From the cell containing the given text, extract its center point as [X, Y] coordinate. 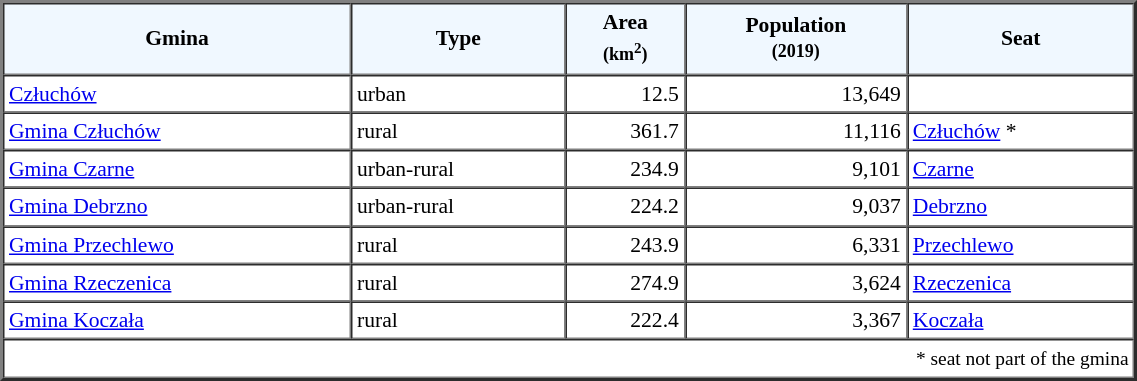
361.7 [626, 131]
Gmina Rzeczenica [177, 283]
Gmina Człuchów [177, 131]
Gmina Koczała [177, 321]
234.9 [626, 169]
Przechlewo [1021, 245]
3,624 [796, 283]
3,367 [796, 321]
Gmina Przechlewo [177, 245]
274.9 [626, 283]
Rzeczenica [1021, 283]
Gmina [177, 38]
243.9 [626, 245]
6,331 [796, 245]
Seat [1021, 38]
Type [458, 38]
9,037 [796, 207]
Population(2019) [796, 38]
Koczała [1021, 321]
9,101 [796, 169]
12.5 [626, 93]
Czarne [1021, 169]
Człuchów [177, 93]
Debrzno [1021, 207]
urban [458, 93]
Gmina Debrzno [177, 207]
13,649 [796, 93]
Gmina Czarne [177, 169]
11,116 [796, 131]
* seat not part of the gmina [569, 359]
222.4 [626, 321]
Area(km2) [626, 38]
224.2 [626, 207]
Człuchów * [1021, 131]
